Scan for the cell matching the given text and deliver its (x, y) coordinate at center. 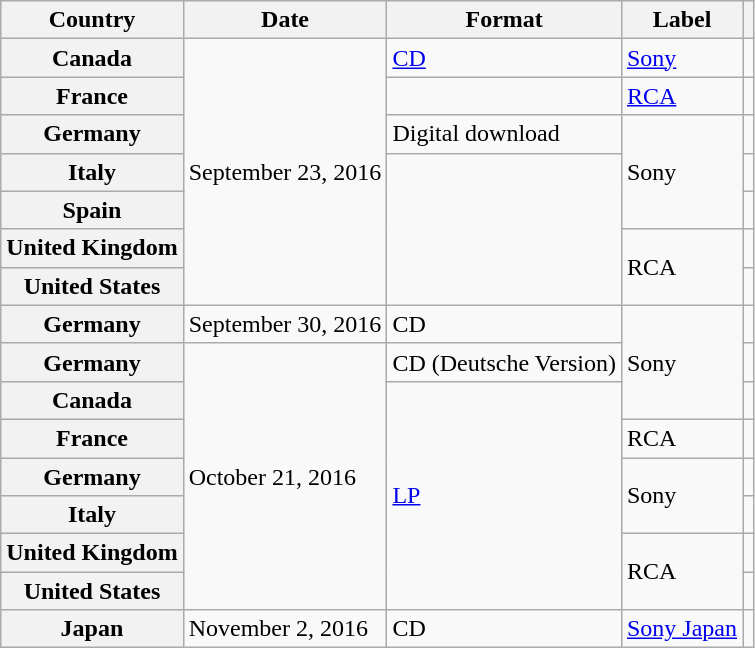
September 23, 2016 (285, 172)
Japan (92, 629)
Sony Japan (682, 629)
CD (Deutsche Version) (504, 362)
Label (682, 20)
Country (92, 20)
November 2, 2016 (285, 629)
September 30, 2016 (285, 324)
October 21, 2016 (285, 476)
Format (504, 20)
Spain (92, 210)
Date (285, 20)
LP (504, 495)
Digital download (504, 134)
